Identify which cell holds the provided text, then report its (X, Y) central coordinate. 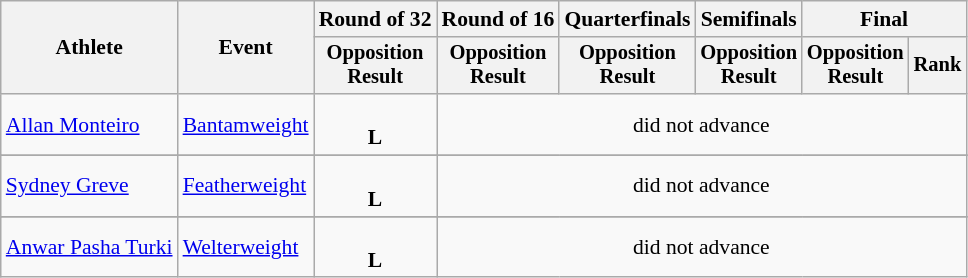
Allan Monteiro (90, 124)
Rank (938, 66)
Quarterfinals (627, 19)
Featherweight (246, 186)
Round of 32 (376, 19)
Round of 16 (498, 19)
Semifinals (748, 19)
Event (246, 48)
Athlete (90, 48)
Final (884, 19)
Bantamweight (246, 124)
Welterweight (246, 248)
Sydney Greve (90, 186)
Anwar Pasha Turki (90, 248)
